Output the [X, Y] coordinate of the center of the cell containing the given text.  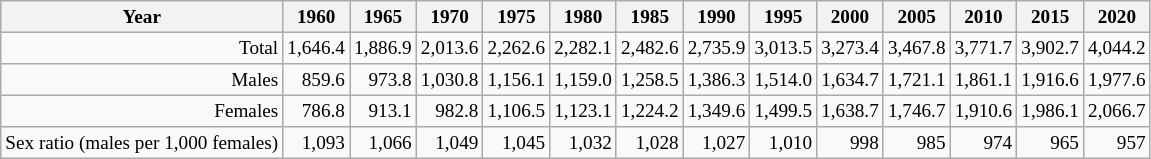
2,262.6 [516, 48]
1,634.7 [850, 80]
2000 [850, 17]
1,977.6 [1118, 80]
1,156.1 [516, 80]
2,482.6 [650, 48]
1,049 [450, 143]
2,066.7 [1118, 111]
786.8 [316, 111]
2015 [1050, 17]
1975 [516, 17]
985 [916, 143]
913.1 [384, 111]
3,013.5 [784, 48]
2,013.6 [450, 48]
1,010 [784, 143]
1,093 [316, 143]
Total [142, 48]
957 [1118, 143]
1,123.1 [584, 111]
1990 [716, 17]
2,735.9 [716, 48]
1,030.8 [450, 80]
1,386.3 [716, 80]
1,886.9 [384, 48]
1,910.6 [984, 111]
1985 [650, 17]
1,349.6 [716, 111]
1,224.2 [650, 111]
1,986.1 [1050, 111]
1,638.7 [850, 111]
974 [984, 143]
Sex ratio (males per 1,000 females) [142, 143]
1970 [450, 17]
1995 [784, 17]
1,499.5 [784, 111]
1,646.4 [316, 48]
1,066 [384, 143]
2010 [984, 17]
1,159.0 [584, 80]
1965 [384, 17]
982.8 [450, 111]
Females [142, 111]
1,916.6 [1050, 80]
1,721.1 [916, 80]
1,861.1 [984, 80]
Males [142, 80]
1,032 [584, 143]
1,514.0 [784, 80]
3,771.7 [984, 48]
965 [1050, 143]
1980 [584, 17]
1,746.7 [916, 111]
Year [142, 17]
2005 [916, 17]
3,902.7 [1050, 48]
1960 [316, 17]
2,282.1 [584, 48]
3,467.8 [916, 48]
2020 [1118, 17]
973.8 [384, 80]
859.6 [316, 80]
1,045 [516, 143]
4,044.2 [1118, 48]
3,273.4 [850, 48]
1,027 [716, 143]
1,106.5 [516, 111]
1,028 [650, 143]
1,258.5 [650, 80]
998 [850, 143]
